Search for the cell housing the specified text and yield its (x, y) center coordinate. 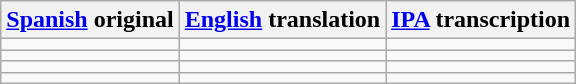
IPA transcription (481, 20)
Spanish original (90, 20)
English translation (282, 20)
